From the cell containing the given text, extract its center point as (X, Y) coordinate. 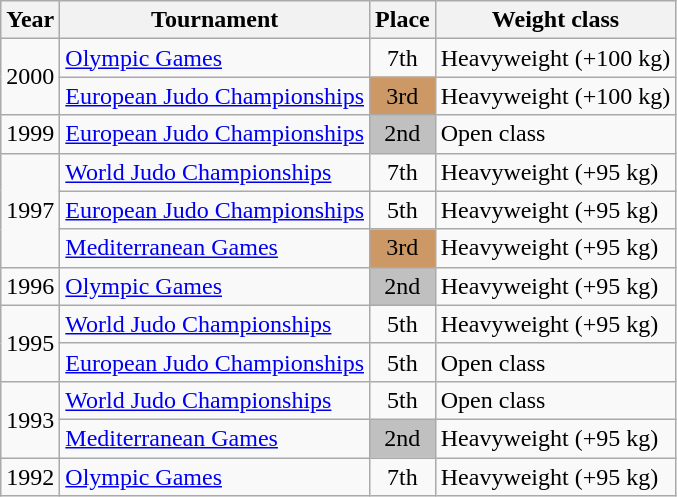
1999 (30, 134)
1996 (30, 286)
1997 (30, 210)
1995 (30, 343)
Tournament (215, 20)
Place (403, 20)
1993 (30, 419)
1992 (30, 477)
Weight class (556, 20)
2000 (30, 77)
Year (30, 20)
